Capture the cell that displays the provided text and extract its [x, y] central coordinate. 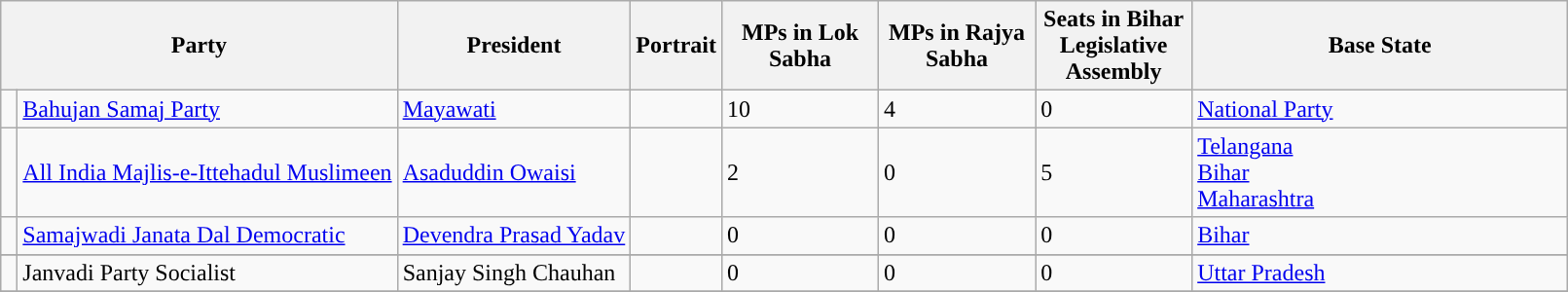
National Party [1380, 109]
TelanganaBiharMaharashtra [1380, 172]
10 [800, 109]
Bihar [1380, 236]
All India Majlis-e-Ittehadul Muslimeen [207, 172]
Party [199, 46]
Mayawati [514, 109]
4 [958, 109]
Samajwadi Janata Dal Democratic [207, 236]
2 [800, 172]
Portrait [676, 46]
President [514, 46]
Asaduddin Owaisi [514, 172]
5 [1113, 172]
MPs in Rajya Sabha [958, 46]
Seats in Bihar Legislative Assembly [1113, 46]
MPs in Lok Sabha [800, 46]
Base State [1380, 46]
Bahujan Samaj Party [207, 109]
Sanjay Singh Chauhan [514, 273]
Devendra Prasad Yadav [514, 236]
Janvadi Party Socialist [207, 273]
Uttar Pradesh [1380, 273]
